Locate the cell with the specified text and output its (X, Y) center coordinate. 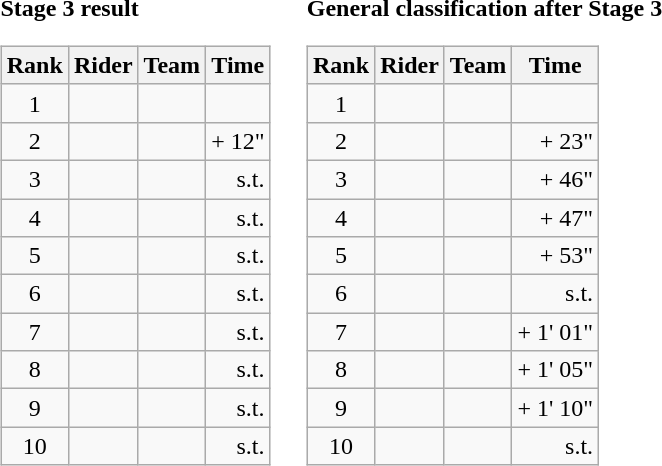
+ 53" (556, 256)
+ 23" (556, 141)
+ 1' 05" (556, 370)
+ 1' 01" (556, 332)
+ 46" (556, 179)
+ 12" (238, 141)
+ 1' 10" (556, 408)
+ 47" (556, 217)
